Identify which cell holds the provided text, then report its (X, Y) central coordinate. 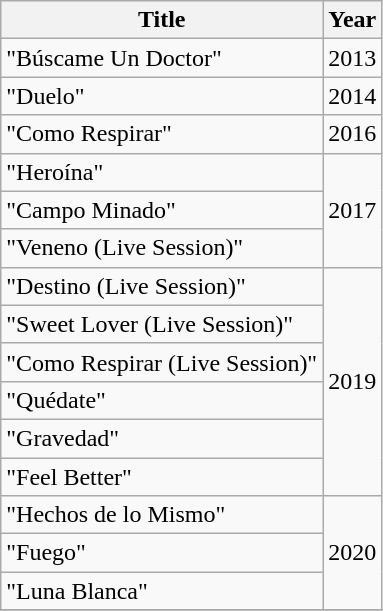
"Hechos de lo Mismo" (162, 515)
"Gravedad" (162, 438)
Year (352, 20)
"Quédate" (162, 400)
"Duelo" (162, 96)
"Como Respirar" (162, 134)
"Campo Minado" (162, 210)
2013 (352, 58)
"Búscame Un Doctor" (162, 58)
"Veneno (Live Session)" (162, 248)
"Como Respirar (Live Session)" (162, 362)
"Destino (Live Session)" (162, 286)
"Fuego" (162, 553)
2019 (352, 381)
Title (162, 20)
"Sweet Lover (Live Session)" (162, 324)
"Luna Blanca" (162, 591)
2014 (352, 96)
2016 (352, 134)
2017 (352, 210)
2020 (352, 553)
"Heroína" (162, 172)
"Feel Better" (162, 477)
